Return (x, y) of the center of cell containing provided text 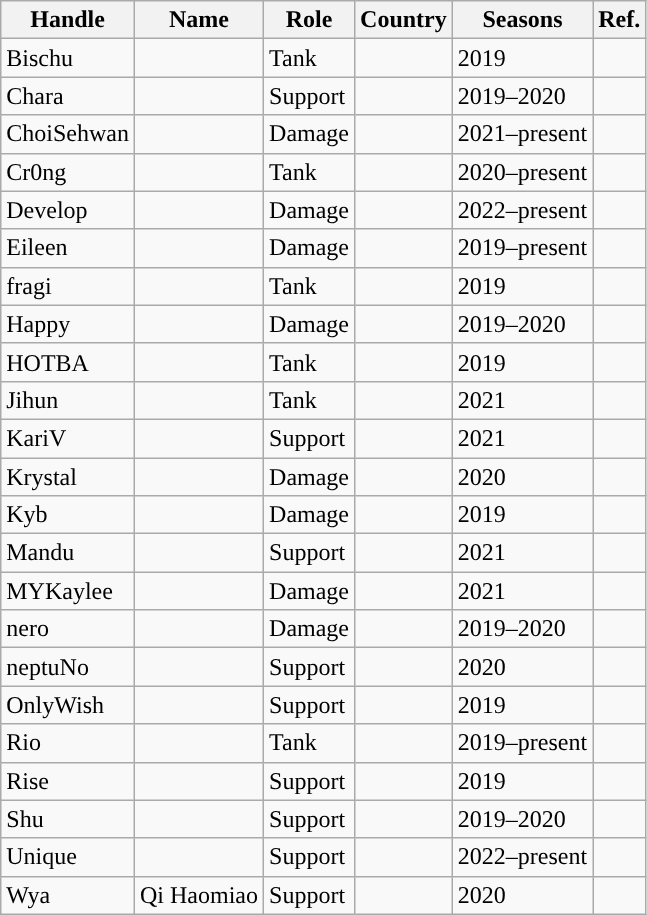
OnlyWish (68, 705)
Bischu (68, 58)
Country (404, 20)
HOTBA (68, 362)
Eileen (68, 248)
Shu (68, 819)
Rio (68, 743)
Name (198, 20)
fragi (68, 286)
Unique (68, 857)
ChoiSehwan (68, 134)
Happy (68, 324)
Chara (68, 96)
2020–present (522, 172)
Krystal (68, 477)
Wya (68, 895)
Seasons (522, 20)
Develop (68, 210)
Handle (68, 20)
neptuNo (68, 667)
nero (68, 629)
KariV (68, 438)
2021–present (522, 134)
Ref. (620, 20)
Rise (68, 781)
MYKaylee (68, 591)
Mandu (68, 553)
Jihun (68, 400)
Kyb (68, 515)
Qi Haomiao (198, 895)
Role (310, 20)
Cr0ng (68, 172)
